Capture the cell that displays the provided text and extract its (X, Y) central coordinate. 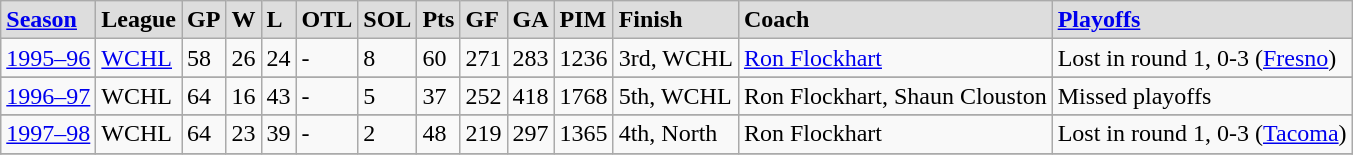
26 (244, 58)
Coach (895, 20)
Pts (438, 20)
1768 (584, 96)
OTL (327, 20)
39 (278, 134)
Lost in round 1, 0-3 (Tacoma) (1202, 134)
418 (530, 96)
L (278, 20)
SOL (388, 20)
Finish (676, 20)
8 (388, 58)
League (139, 20)
Ron Flockhart, Shaun Clouston (895, 96)
1997–98 (48, 134)
Playoffs (1202, 20)
GP (204, 20)
252 (484, 96)
2 (388, 134)
3rd, WCHL (676, 58)
1236 (584, 58)
60 (438, 58)
16 (244, 96)
PIM (584, 20)
37 (438, 96)
283 (530, 58)
Missed playoffs (1202, 96)
GA (530, 20)
24 (278, 58)
Season (48, 20)
297 (530, 134)
1996–97 (48, 96)
58 (204, 58)
23 (244, 134)
5 (388, 96)
1365 (584, 134)
43 (278, 96)
219 (484, 134)
5th, WCHL (676, 96)
GF (484, 20)
48 (438, 134)
Lost in round 1, 0-3 (Fresno) (1202, 58)
1995–96 (48, 58)
271 (484, 58)
4th, North (676, 134)
W (244, 20)
